Provide the (x, y) coordinate of the cell's center where the given text is located.  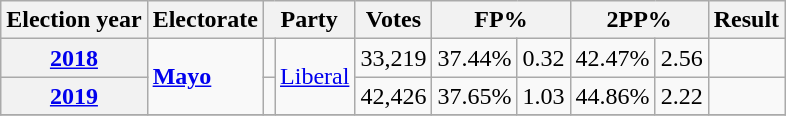
Votes (394, 20)
1.03 (544, 96)
Mayo (205, 77)
2018 (74, 58)
Electorate (205, 20)
FP% (501, 20)
42.47% (612, 58)
2.22 (682, 96)
37.44% (474, 58)
2.56 (682, 58)
37.65% (474, 96)
33,219 (394, 58)
Party (308, 20)
42,426 (394, 96)
2019 (74, 96)
Result (746, 20)
0.32 (544, 58)
Election year (74, 20)
2PP% (639, 20)
44.86% (612, 96)
Liberal (315, 77)
